Detect which cell encompasses the target text, then output its [X, Y] center coordinate. 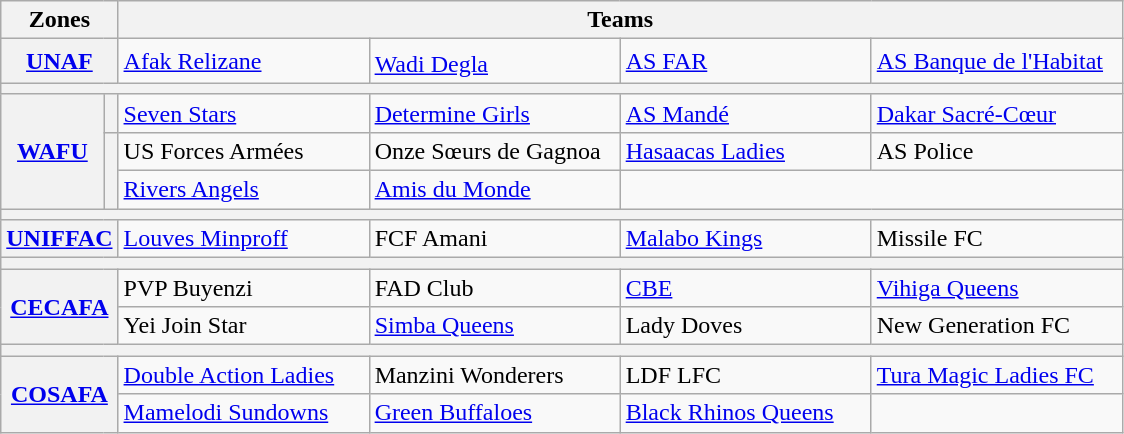
Amis du Monde [494, 190]
Teams [620, 20]
Yei Join Star [244, 326]
Zones [60, 20]
Black Rhinos Queens [746, 413]
Vihiga Queens [996, 288]
Simba Queens [494, 326]
CBE [746, 288]
Onze Sœurs de Gagnoa [494, 151]
New Generation FC [996, 326]
AS Police [996, 151]
LDF LFC [746, 375]
Green Buffaloes [494, 413]
Tura Magic Ladies FC [996, 375]
UNIFFAC [60, 239]
AS Banque de l'Habitat [996, 62]
COSAFA [60, 394]
Seven Stars [244, 113]
Double Action Ladies [244, 375]
US Forces Armées [244, 151]
CECAFA [60, 307]
UNAF [60, 62]
Hasaacas Ladies [746, 151]
Rivers Angels [244, 190]
PVP Buyenzi [244, 288]
AS FAR [746, 62]
Manzini Wonderers [494, 375]
FCF Amani [494, 239]
Dakar Sacré-Cœur [996, 113]
Lady Doves [746, 326]
WAFU [52, 151]
FAD Club [494, 288]
AS Mandé [746, 113]
Determine Girls [494, 113]
Mamelodi Sundowns [244, 413]
Malabo Kings [746, 239]
Missile FC [996, 239]
Louves Minproff [244, 239]
Afak Relizane [244, 62]
Wadi Degla [494, 62]
